Provide the [x, y] coordinate of the cell's center where the given text is located.  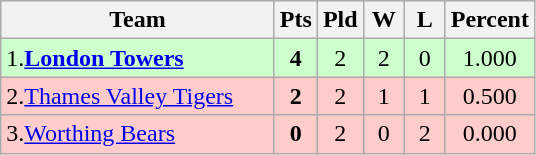
Pld [340, 20]
4 [296, 58]
Pts [296, 20]
2.Thames Valley Tigers [138, 96]
1.London Towers [138, 58]
L [424, 20]
0.000 [490, 134]
Team [138, 20]
1.000 [490, 58]
W [384, 20]
Percent [490, 20]
3.Worthing Bears [138, 134]
0.500 [490, 96]
